Detect which cell encompasses the target text, then output its [x, y] center coordinate. 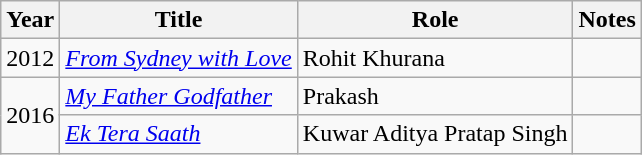
Role [435, 20]
2016 [30, 115]
From Sydney with Love [178, 58]
Kuwar Aditya Pratap Singh [435, 134]
Notes [607, 20]
Title [178, 20]
Rohit Khurana [435, 58]
Year [30, 20]
Ek Tera Saath [178, 134]
Prakash [435, 96]
2012 [30, 58]
My Father Godfather [178, 96]
